Detect which cell encompasses the target text, then output its (X, Y) center coordinate. 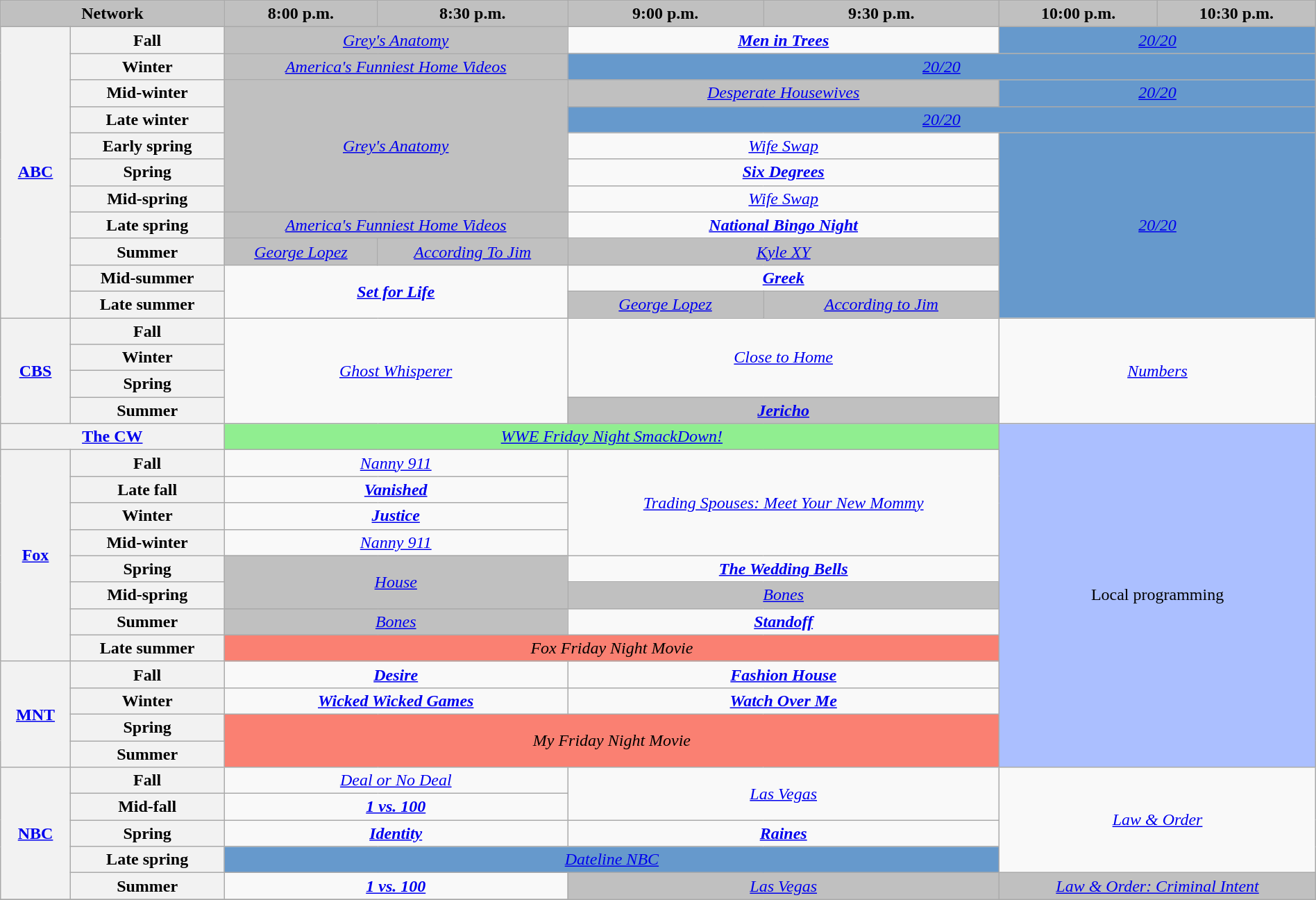
Jericho (784, 410)
Mid-summer (147, 278)
Numbers (1158, 371)
WWE Friday Night SmackDown! (612, 437)
9:00 p.m. (666, 14)
Fashion House (784, 674)
8:30 p.m. (473, 14)
Identity (396, 833)
My Friday Night Movie (612, 740)
Fox (36, 556)
ABC (36, 172)
Late winter (147, 119)
Desire (396, 674)
Fox Friday Night Movie (612, 648)
CBS (36, 371)
Dateline NBC (612, 860)
Late fall (147, 490)
Law & Order (1158, 820)
According to Jim (881, 304)
Kyle XY (784, 251)
Close to Home (784, 358)
Vanished (396, 490)
Desperate Housewives (784, 93)
Law & Order: Criminal Intent (1158, 886)
Ghost Whisperer (396, 371)
Standoff (784, 622)
NBC (36, 833)
Deal or No Deal (396, 781)
Network (112, 14)
House (396, 582)
Justice (396, 516)
Mid-fall (147, 807)
Six Degrees (784, 172)
The CW (112, 437)
Set for Life (396, 291)
10:00 p.m. (1079, 14)
Early spring (147, 146)
Local programming (1158, 596)
Men in Trees (784, 40)
9:30 p.m. (881, 14)
Raines (784, 833)
Watch Over Me (784, 701)
8:00 p.m. (301, 14)
National Bingo Night (784, 225)
According To Jim (473, 251)
Wicked Wicked Games (396, 701)
The Wedding Bells (784, 569)
Greek (784, 278)
MNT (36, 714)
Trading Spouses: Meet Your New Mommy (784, 503)
10:30 p.m. (1237, 14)
